Find where the given text appears and provide that cell's center as (x, y) coordinate. 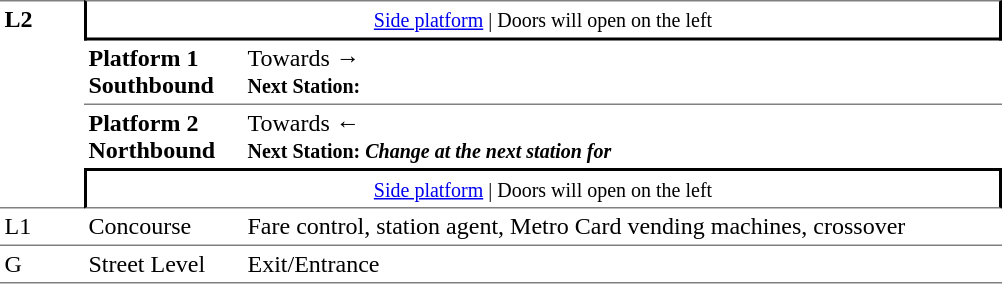
Fare control, station agent, Metro Card vending machines, crossover (622, 226)
Platform 1Southbound (164, 72)
L2 (42, 104)
G (42, 264)
Towards → Next Station: (622, 72)
Platform 2Northbound (164, 136)
Exit/Entrance (622, 264)
Concourse (164, 226)
Towards ← Next Station: Change at the next station for (622, 136)
L1 (42, 226)
Street Level (164, 264)
